Find where the given text appears and provide that cell's center as (X, Y) coordinate. 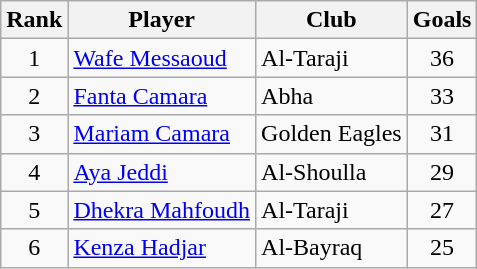
36 (442, 58)
Al-Shoulla (332, 172)
Golden Eagles (332, 134)
Wafe Messaoud (162, 58)
Mariam Camara (162, 134)
Rank (34, 20)
Al-Bayraq (332, 248)
25 (442, 248)
33 (442, 96)
Kenza Hadjar (162, 248)
Dhekra Mahfoudh (162, 210)
Player (162, 20)
Club (332, 20)
3 (34, 134)
Goals (442, 20)
Fanta Camara (162, 96)
5 (34, 210)
Aya Jeddi (162, 172)
2 (34, 96)
4 (34, 172)
27 (442, 210)
31 (442, 134)
Abha (332, 96)
1 (34, 58)
6 (34, 248)
29 (442, 172)
